Identify which cell holds the provided text, then report its (x, y) central coordinate. 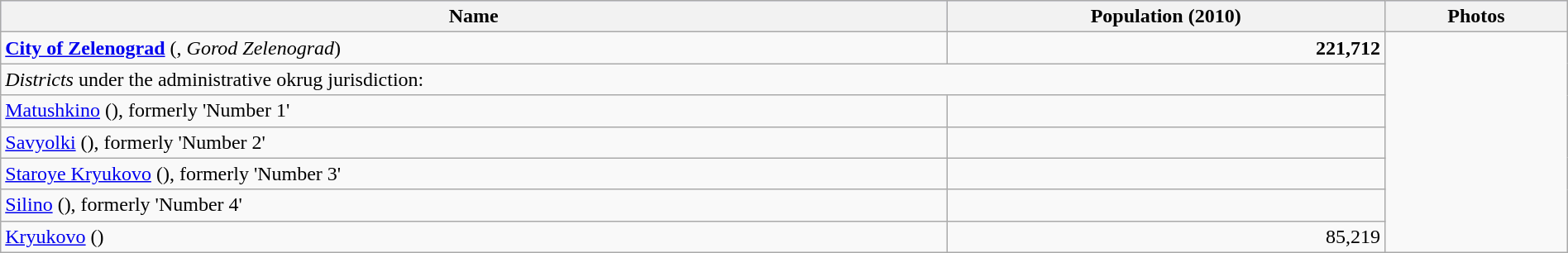
City of Zelenograd (, Gorod Zelenograd) (474, 48)
Districts under the administrative okrug jurisdiction: (693, 79)
Staroye Kryukovo (), formerly 'Number 3' (474, 174)
Photos (1477, 17)
221,712 (1166, 48)
Population (2010) (1166, 17)
Silino (), formerly 'Number 4' (474, 205)
Matushkino (), formerly 'Number 1' (474, 111)
Kryukovo () (474, 236)
Savyolki (), formerly 'Number 2' (474, 142)
85,219 (1166, 236)
Name (474, 17)
